Extract the [x, y] coordinate from the center of the cell holding the provided text.  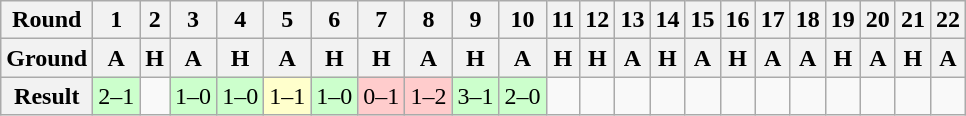
1–2 [428, 96]
2 [155, 20]
5 [288, 20]
8 [428, 20]
3–1 [476, 96]
0–1 [382, 96]
18 [808, 20]
20 [878, 20]
16 [738, 20]
6 [334, 20]
13 [632, 20]
17 [772, 20]
Ground [47, 58]
11 [563, 20]
10 [522, 20]
1 [116, 20]
22 [948, 20]
4 [240, 20]
12 [598, 20]
3 [194, 20]
2–0 [522, 96]
Round [47, 20]
19 [842, 20]
15 [702, 20]
2–1 [116, 96]
7 [382, 20]
9 [476, 20]
Result [47, 96]
21 [912, 20]
14 [668, 20]
1–1 [288, 96]
